Capture the cell that displays the provided text and extract its [x, y] central coordinate. 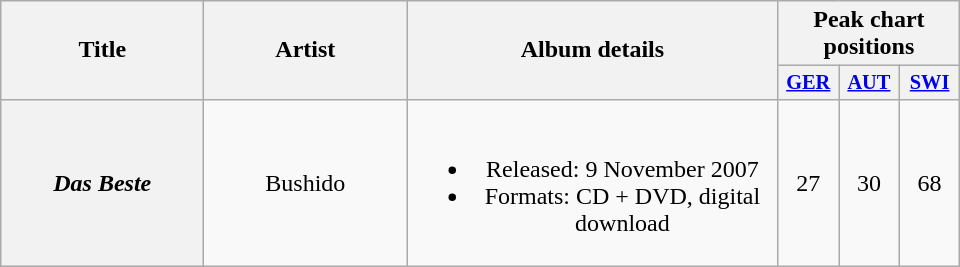
GER [808, 83]
SWI [930, 83]
30 [870, 182]
Artist [306, 50]
27 [808, 182]
Peak chart positions [869, 34]
Bushido [306, 182]
Album details [592, 50]
68 [930, 182]
Das Beste [102, 182]
AUT [870, 83]
Released: 9 November 2007Formats: CD + DVD, digital download [592, 182]
Title [102, 50]
